Scan for the cell matching the given text and deliver its [x, y] coordinate at center. 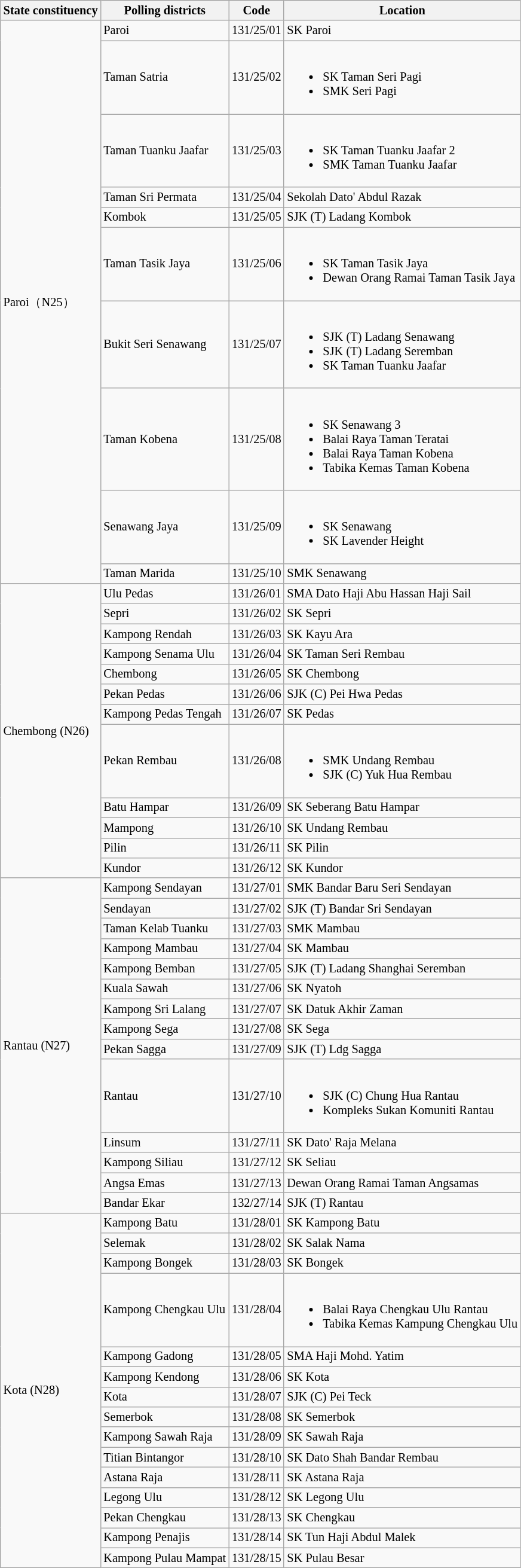
131/25/09 [256, 526]
Kampong Pedas Tengah [165, 714]
Taman Kobena [165, 439]
131/28/15 [256, 1558]
131/25/10 [256, 573]
131/25/06 [256, 264]
Kombok [165, 217]
Kampong Senama Ulu [165, 654]
131/26/10 [256, 828]
Mampong [165, 828]
SK Salak Nama [402, 1243]
Pekan Pedas [165, 694]
SK Kampong Batu [402, 1223]
Chembong (N26) [51, 731]
Kampong Siliau [165, 1163]
SJK (T) Ldg Sagga [402, 1049]
131/28/13 [256, 1518]
Kampong Pulau Mampat [165, 1558]
Kota (N28) [51, 1390]
131/28/07 [256, 1397]
SK Pulau Besar [402, 1558]
131/27/01 [256, 888]
SK Semerbok [402, 1417]
SK Taman Tuanku Jaafar 2SMK Taman Tuanku Jaafar [402, 150]
SK Mambau [402, 948]
Kampong Batu [165, 1223]
Angsa Emas [165, 1183]
Senawang Jaya [165, 526]
SK Datuk Akhir Zaman [402, 1009]
Legong Ulu [165, 1497]
SK Seberang Batu Hampar [402, 807]
131/28/06 [256, 1377]
SK Kundor [402, 868]
Kampong Kendong [165, 1377]
Kampong Gadong [165, 1356]
131/26/02 [256, 614]
131/27/11 [256, 1142]
SK SenawangSK Lavender Height [402, 526]
SJK (T) Rantau [402, 1203]
Kota [165, 1397]
Pilin [165, 848]
Titian Bintangor [165, 1457]
131/27/02 [256, 908]
Taman Marida [165, 573]
SK Undang Rembau [402, 828]
Sepri [165, 614]
132/27/14 [256, 1203]
Pekan Rembau [165, 761]
131/27/06 [256, 989]
Kampong Sawah Raja [165, 1437]
State constituency [51, 10]
131/25/01 [256, 30]
SK Dato' Raja Melana [402, 1142]
131/27/10 [256, 1096]
Kampong Mambau [165, 948]
Sendayan [165, 908]
Code [256, 10]
131/28/14 [256, 1538]
131/26/07 [256, 714]
Polling districts [165, 10]
Kundor [165, 868]
SK Taman Seri PagiSMK Seri Pagi [402, 77]
Semerbok [165, 1417]
131/25/05 [256, 217]
SJK (C) Pei Teck [402, 1397]
131/26/01 [256, 593]
131/28/03 [256, 1263]
Balai Raya Chengkau Ulu RantauTabika Kemas Kampung Chengkau Ulu [402, 1310]
SK Kota [402, 1377]
SK Astana Raja [402, 1477]
Rantau [165, 1096]
131/27/13 [256, 1183]
Kampong Penajis [165, 1538]
SK Pedas [402, 714]
SK Taman Seri Rembau [402, 654]
Paroi（N25） [51, 301]
Kampong Chengkau Ulu [165, 1310]
131/27/05 [256, 969]
131/28/02 [256, 1243]
Kampong Rendah [165, 634]
SK Kayu Ara [402, 634]
Kampong Bemban [165, 969]
131/25/04 [256, 197]
131/27/07 [256, 1009]
SJK (T) Ladang Shanghai Seremban [402, 969]
Sekolah Dato' Abdul Razak [402, 197]
131/25/07 [256, 344]
SJK (C) Pei Hwa Pedas [402, 694]
Location [402, 10]
Taman Kelab Tuanku [165, 928]
SJK (C) Chung Hua RantauKompleks Sukan Komuniti Rantau [402, 1096]
SK Paroi [402, 30]
131/26/11 [256, 848]
131/26/05 [256, 674]
131/26/08 [256, 761]
Ulu Pedas [165, 593]
131/28/01 [256, 1223]
SK Sepri [402, 614]
SMA Haji Mohd. Yatim [402, 1356]
Kampong Sri Lalang [165, 1009]
Pekan Sagga [165, 1049]
SK Sega [402, 1029]
131/26/12 [256, 868]
Selemak [165, 1243]
131/28/11 [256, 1477]
SMA Dato Haji Abu Hassan Haji Sail [402, 593]
131/28/12 [256, 1497]
Kuala Sawah [165, 989]
131/26/04 [256, 654]
131/27/08 [256, 1029]
131/28/08 [256, 1417]
SK Seliau [402, 1163]
Batu Hampar [165, 807]
131/28/04 [256, 1310]
Paroi [165, 30]
Pekan Chengkau [165, 1518]
Kampong Bongek [165, 1263]
Rantau (N27) [51, 1045]
SK Pilin [402, 848]
SK Taman Tasik JayaDewan Orang Ramai Taman Tasik Jaya [402, 264]
131/25/03 [256, 150]
131/27/03 [256, 928]
Linsum [165, 1142]
Kampong Sendayan [165, 888]
SMK Undang RembauSJK (C) Yuk Hua Rembau [402, 761]
SK Legong Ulu [402, 1497]
131/28/09 [256, 1437]
Taman Satria [165, 77]
131/28/10 [256, 1457]
SMK Senawang [402, 573]
SMK Bandar Baru Seri Sendayan [402, 888]
Bandar Ekar [165, 1203]
SK Senawang 3Balai Raya Taman TerataiBalai Raya Taman KobenaTabika Kemas Taman Kobena [402, 439]
131/25/02 [256, 77]
SK Chengkau [402, 1518]
Kampong Sega [165, 1029]
SJK (T) Ladang SenawangSJK (T) Ladang SerembanSK Taman Tuanku Jaafar [402, 344]
SJK (T) Bandar Sri Sendayan [402, 908]
SK Tun Haji Abdul Malek [402, 1538]
Taman Tasik Jaya [165, 264]
Taman Sri Permata [165, 197]
131/27/12 [256, 1163]
SMK Mambau [402, 928]
SK Nyatoh [402, 989]
131/27/04 [256, 948]
131/26/03 [256, 634]
Astana Raja [165, 1477]
131/28/05 [256, 1356]
SK Chembong [402, 674]
Dewan Orang Ramai Taman Angsamas [402, 1183]
131/27/09 [256, 1049]
131/26/06 [256, 694]
Bukit Seri Senawang [165, 344]
SK Bongek [402, 1263]
SK Dato Shah Bandar Rembau [402, 1457]
131/26/09 [256, 807]
SJK (T) Ladang Kombok [402, 217]
Chembong [165, 674]
Taman Tuanku Jaafar [165, 150]
131/25/08 [256, 439]
SK Sawah Raja [402, 1437]
